Return the [x, y] coordinate for the center point of the cell that contains the specified text.  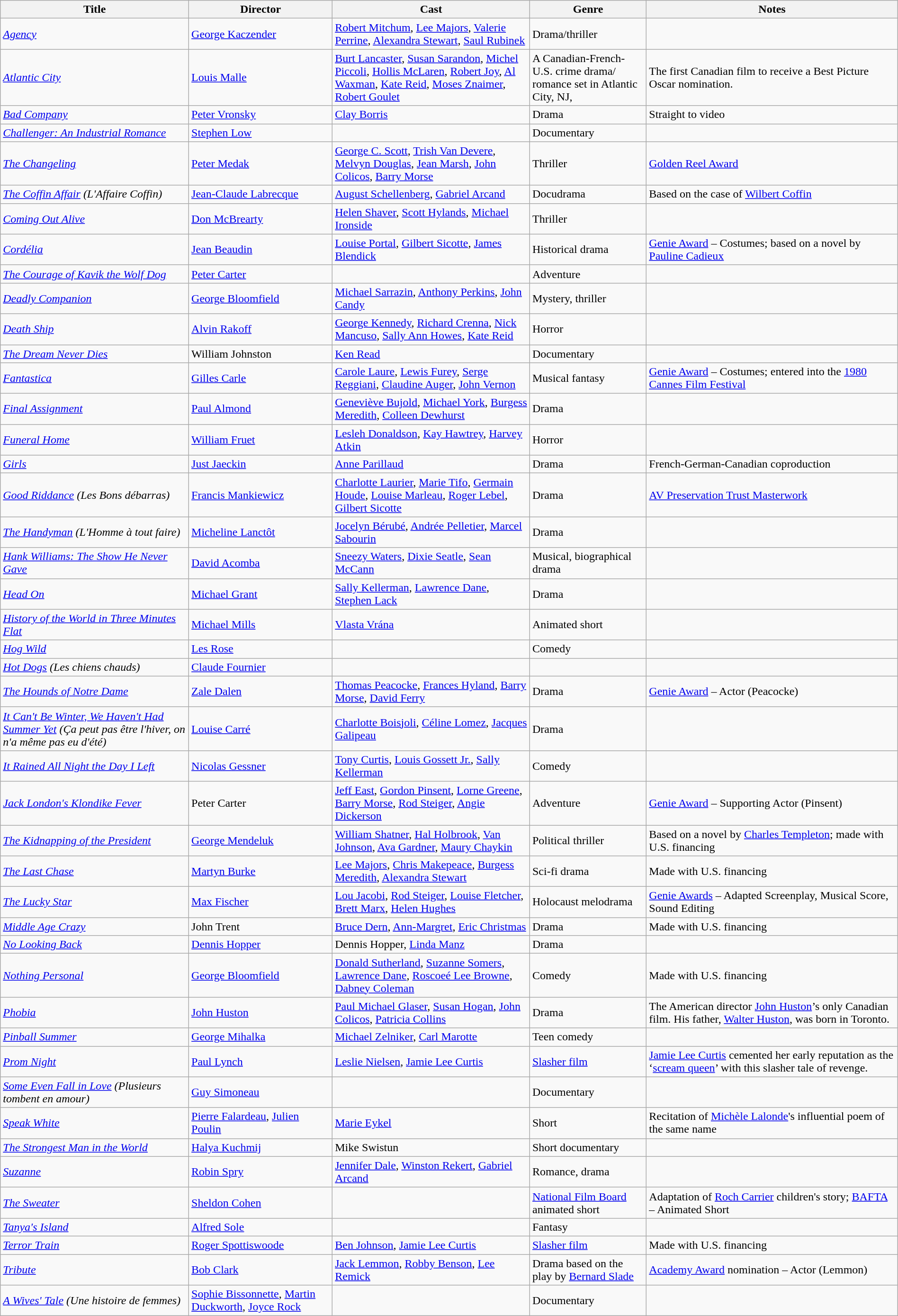
Holocaust melodrama [588, 902]
Romance, drama [588, 1172]
Short [588, 1123]
Robin Spry [260, 1172]
William Shatner, Hal Holbrook, Van Johnson, Ava Gardner, Maury Chaykin [431, 840]
Peter Vronsky [260, 115]
Jeff East, Gordon Pinsent, Lorne Greene, Barry Morse, Rod Steiger, Angie Dickerson [431, 803]
Based on a novel by Charles Templeton; made with U.S. financing [772, 840]
The Coffin Affair (L'Affaire Coffin) [95, 194]
Notes [772, 9]
Robert Mitchum, Lee Majors, Valerie Perrine, Alexandra Stewart, Saul Rubinek [431, 34]
Drama/thriller [588, 34]
Adaptation of Roch Carrier children's story; BAFTA – Animated Short [772, 1202]
Sally Kellerman, Lawrence Dane, Stephen Lack [431, 594]
Charlotte Laurier, Marie Tifo, Germain Houde, Louise Marleau, Roger Lebel, Gilbert Sicotte [431, 495]
Funeral Home [95, 440]
Good Riddance (Les Bons débarras) [95, 495]
Agency [95, 34]
No Looking Back [95, 945]
Prom Night [95, 1061]
Mystery, thriller [588, 298]
Genie Award – Costumes; based on a novel by Pauline Cadieux [772, 249]
Paul Almond [260, 409]
Tribute [95, 1270]
Claude Fournier [260, 667]
Zale Dalen [260, 692]
George Mihalka [260, 1037]
Martyn Burke [260, 872]
Fantastica [95, 378]
Director [260, 9]
Michael Zelniker, Carl Marotte [431, 1037]
The Dream Never Dies [95, 354]
Cordélia [95, 249]
Musical fantasy [588, 378]
Les Rose [260, 649]
Girls [95, 464]
Deadly Companion [95, 298]
Halya Kuchmij [260, 1147]
Title [95, 9]
George Kaczender [260, 34]
Some Even Fall in Love (Plusieurs tombent en amour) [95, 1092]
Fantasy [588, 1227]
Lee Majors, Chris Makepeace, Burgess Meredith, Alexandra Stewart [431, 872]
Burt Lancaster, Susan Sarandon, Michel Piccoli, Hollis McLaren, Robert Joy, Al Waxman, Kate Reid, Moses Znaimer, Robert Goulet [431, 78]
Paul Lynch [260, 1061]
Coming Out Alive [95, 219]
Lesleh Donaldson, Kay Hawtrey, Harvey Atkin [431, 440]
George Kennedy, Richard Crenna, Nick Mancuso, Sally Ann Howes, Kate Reid [431, 329]
Animated short [588, 624]
Donald Sutherland, Suzanne Somers, Lawrence Dane, Roscoeé Lee Browne, Dabney Coleman [431, 975]
History of the World in Three Minutes Flat [95, 624]
The first Canadian film to receive a Best Picture Oscar nomination. [772, 78]
It Can't Be Winter, We Haven't Had Summer Yet (Ça peut pas être l'hiver, on n'a même pas eu d'été) [95, 729]
Paul Michael Glaser, Susan Hogan, John Colicos, Patricia Collins [431, 1013]
Max Fischer [260, 902]
Jocelyn Bérubé, Andrée Pelletier, Marcel Sabourin [431, 532]
Challenger: An Industrial Romance [95, 133]
Suzanne [95, 1172]
Sheldon Cohen [260, 1202]
Atlantic City [95, 78]
Bob Clark [260, 1270]
The Kidnapping of the President [95, 840]
August Schellenberg, Gabriel Arcand [431, 194]
Academy Award nomination – Actor (Lemmon) [772, 1270]
David Acomba [260, 563]
Genie Awards – Adapted Screenplay, Musical Score, Sound Editing [772, 902]
Charlotte Boisjoli, Céline Lomez, Jacques Galipeau [431, 729]
Anne Parillaud [431, 464]
Political thriller [588, 840]
Hog Wild [95, 649]
AV Preservation Trust Masterwork [772, 495]
Guy Simoneau [260, 1092]
John Huston [260, 1013]
Francis Mankiewicz [260, 495]
Dennis Hopper, Linda Manz [431, 945]
Gilles Carle [260, 378]
Bruce Dern, Ann-Margret, Eric Christmas [431, 927]
Genie Award – Supporting Actor (Pinsent) [772, 803]
Jean-Claude Labrecque [260, 194]
Pinball Summer [95, 1037]
The Lucky Star [95, 902]
The Changeling [95, 163]
Michael Sarrazin, Anthony Perkins, John Candy [431, 298]
Peter Medak [260, 163]
Louise Portal, Gilbert Sicotte, James Blendick [431, 249]
Tanya's Island [95, 1227]
Hank Williams: The Show He Never Gave [95, 563]
Dennis Hopper [260, 945]
Ken Read [431, 354]
Straight to video [772, 115]
Terror Train [95, 1245]
Drama based on the play by Bernard Slade [588, 1270]
Sci-fi drama [588, 872]
Genre [588, 9]
George Mendeluk [260, 840]
Final Assignment [95, 409]
Docudrama [588, 194]
Speak White [95, 1123]
Jean Beaudin [260, 249]
Genie Award – Actor (Peacocke) [772, 692]
Teen comedy [588, 1037]
Nothing Personal [95, 975]
Mike Swistun [431, 1147]
Just Jaeckin [260, 464]
Genie Award – Costumes; entered into the 1980 Cannes Film Festival [772, 378]
Based on the case of Wilbert Coffin [772, 194]
Lou Jacobi, Rod Steiger, Louise Fletcher, Brett Marx, Helen Hughes [431, 902]
French-German-Canadian coproduction [772, 464]
The Courage of Kavik the Wolf Dog [95, 274]
Vlasta Vrána [431, 624]
Jack London's Klondike Fever [95, 803]
Louise Carré [260, 729]
Leslie Nielsen, Jamie Lee Curtis [431, 1061]
Golden Reel Award [772, 163]
Micheline Lanctôt [260, 532]
Clay Borris [431, 115]
Alfred Sole [260, 1227]
Stephen Low [260, 133]
A Canadian-French-U.S. crime drama/ romance set in Atlantic City, NJ, [588, 78]
Short documentary [588, 1147]
Carole Laure, Lewis Furey, Serge Reggiani, Claudine Auger, John Vernon [431, 378]
Head On [95, 594]
Tony Curtis, Louis Gossett Jr., Sally Kellerman [431, 766]
Jack Lemmon, Robby Benson, Lee Remick [431, 1270]
Musical, biographical drama [588, 563]
It Rained All Night the Day I Left [95, 766]
John Trent [260, 927]
Alvin Rakoff [260, 329]
Jennifer Dale, Winston Rekert, Gabriel Arcand [431, 1172]
National Film Board animated short [588, 1202]
George C. Scott, Trish Van Devere, Melvyn Douglas, Jean Marsh, John Colicos, Barry Morse [431, 163]
William Johnston [260, 354]
Death Ship [95, 329]
The American director John Huston’s only Canadian film. His father, Walter Huston, was born in Toronto. [772, 1013]
A Wives' Tale (Une histoire de femmes) [95, 1301]
Sneezy Waters, Dixie Seatle, Sean McCann [431, 563]
Bad Company [95, 115]
Recitation of Michèle Lalonde's influential poem of the same name [772, 1123]
Historical drama [588, 249]
The Hounds of Notre Dame [95, 692]
Hot Dogs (Les chiens chauds) [95, 667]
Middle Age Crazy [95, 927]
The Strongest Man in the World [95, 1147]
Helen Shaver, Scott Hylands, Michael Ironside [431, 219]
Louis Malle [260, 78]
The Last Chase [95, 872]
Don McBrearty [260, 219]
Marie Eykel [431, 1123]
Michael Grant [260, 594]
Phobia [95, 1013]
Sophie Bissonnette, Martin Duckworth, Joyce Rock [260, 1301]
Geneviève Bujold, Michael York, Burgess Meredith, Colleen Dewhurst [431, 409]
Thomas Peacocke, Frances Hyland, Barry Morse, David Ferry [431, 692]
Michael Mills [260, 624]
Pierre Falardeau, Julien Poulin [260, 1123]
Nicolas Gessner [260, 766]
Jamie Lee Curtis cemented her early reputation as the ‘scream queen’ with this slasher tale of revenge. [772, 1061]
William Fruet [260, 440]
Ben Johnson, Jamie Lee Curtis [431, 1245]
The Handyman (L'Homme à tout faire) [95, 532]
Cast [431, 9]
Roger Spottiswoode [260, 1245]
The Sweater [95, 1202]
